Output the (x, y) coordinate of the center of the cell containing the given text.  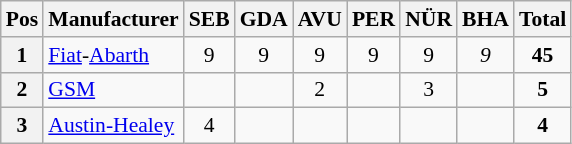
SEB (210, 19)
5 (542, 90)
NÜR (428, 19)
AVU (320, 19)
Manufacturer (113, 19)
BHA (486, 19)
Fiat-Abarth (113, 55)
Pos (22, 19)
1 (22, 55)
45 (542, 55)
GSM (113, 90)
Austin-Healey (113, 126)
Total (542, 19)
GDA (264, 19)
PER (374, 19)
